Find where the given text appears and provide that cell's center as (X, Y) coordinate. 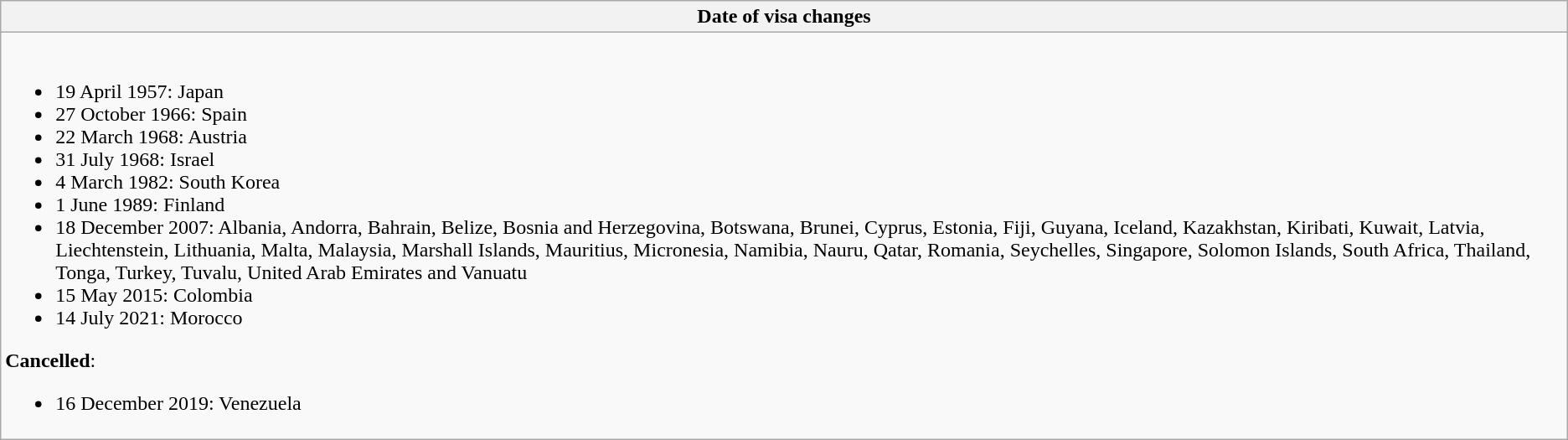
Date of visa changes (784, 17)
